Provide the (x, y) coordinate of the cell's center where the given text is located.  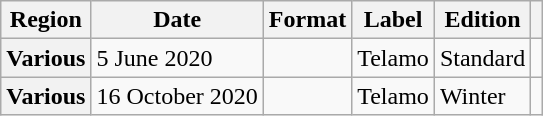
Region (46, 20)
Edition (482, 20)
16 October 2020 (177, 96)
Standard (482, 58)
Date (177, 20)
Format (307, 20)
Winter (482, 96)
5 June 2020 (177, 58)
Label (394, 20)
